For the text-containing cell, return its midpoint in (X, Y) coordinate format. 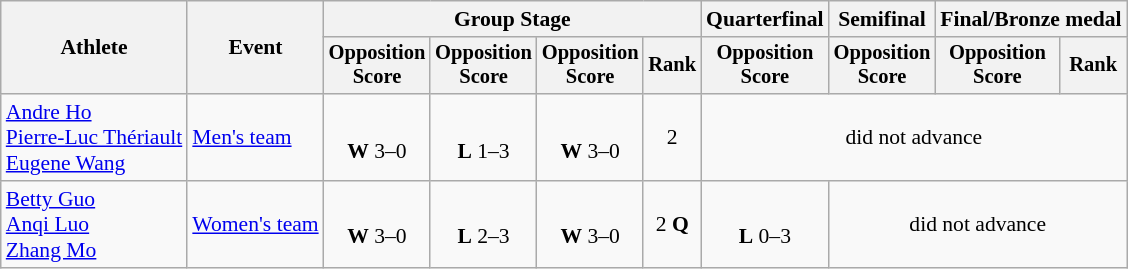
Final/Bronze medal (1030, 19)
Women's team (255, 224)
Quarterfinal (765, 19)
Event (255, 48)
L 0–3 (765, 224)
2 Q (672, 224)
L 2–3 (484, 224)
Betty GuoAnqi LuoZhang Mo (94, 224)
Men's team (255, 138)
Andre HoPierre-Luc ThériaultEugene Wang (94, 138)
Athlete (94, 48)
L 1–3 (484, 138)
Group Stage (512, 19)
2 (672, 138)
Semifinal (882, 19)
